Determine the (X, Y) coordinate at the center of the cell enclosing the given text.  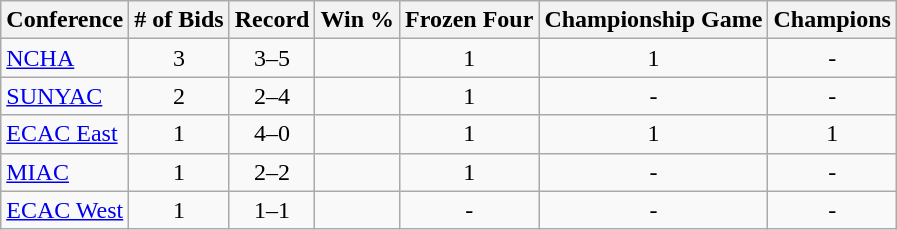
4–0 (272, 134)
ECAC East (65, 134)
ECAC West (65, 210)
Champions (832, 20)
3 (179, 58)
1–1 (272, 210)
Win % (358, 20)
Conference (65, 20)
3–5 (272, 58)
2 (179, 96)
Frozen Four (470, 20)
MIAC (65, 172)
SUNYAC (65, 96)
NCHA (65, 58)
2–4 (272, 96)
Championship Game (654, 20)
# of Bids (179, 20)
2–2 (272, 172)
Record (272, 20)
